Provide the (x, y) coordinate of the cell's center where the given text is located.  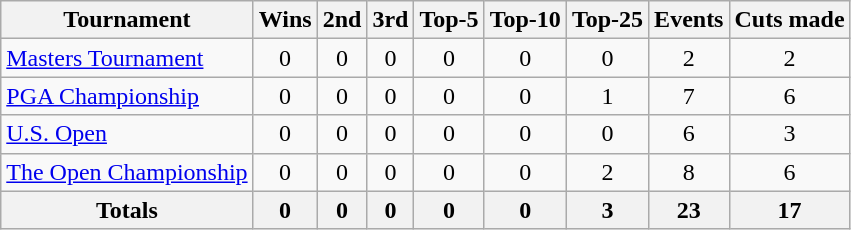
3rd (390, 20)
Top-25 (607, 20)
Top-5 (449, 20)
Masters Tournament (127, 58)
Cuts made (790, 20)
Totals (127, 210)
U.S. Open (127, 134)
2nd (342, 20)
7 (689, 96)
Tournament (127, 20)
PGA Championship (127, 96)
Events (689, 20)
The Open Championship (127, 172)
23 (689, 210)
Top-10 (525, 20)
Wins (285, 20)
8 (689, 172)
17 (790, 210)
1 (607, 96)
